Locate the cell with the specified text and output its [x, y] center coordinate. 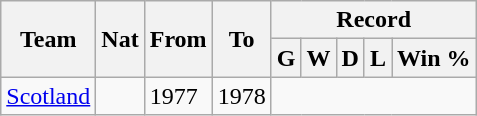
G [286, 58]
Nat [120, 39]
Scotland [48, 96]
1977 [178, 96]
W [318, 58]
Win % [434, 58]
1978 [242, 96]
To [242, 39]
Team [48, 39]
L [378, 58]
D [350, 58]
From [178, 39]
Record [374, 20]
